Find where the given text appears and provide that cell's center as [x, y] coordinate. 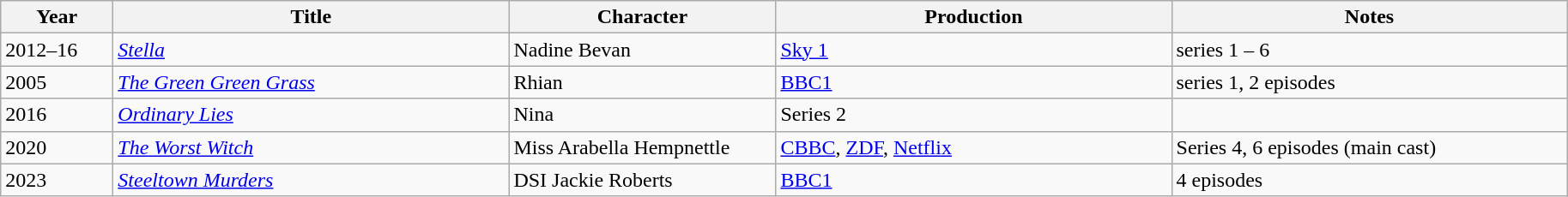
Character [642, 17]
2016 [57, 115]
Rhian [642, 82]
Steeltown Murders [311, 180]
Series 2 [973, 115]
Nina [642, 115]
The Worst Witch [311, 147]
Notes [1370, 17]
series 1 – 6 [1370, 50]
The Green Green Grass [311, 82]
CBBC, ZDF, Netflix [973, 147]
2012–16 [57, 50]
Production [973, 17]
Year [57, 17]
Series 4, 6 episodes (main cast) [1370, 147]
Stella [311, 50]
Miss Arabella Hempnettle [642, 147]
4 episodes [1370, 180]
Sky 1 [973, 50]
Nadine Bevan [642, 50]
series 1, 2 episodes [1370, 82]
Ordinary Lies [311, 115]
Title [311, 17]
DSI Jackie Roberts [642, 180]
2005 [57, 82]
2020 [57, 147]
2023 [57, 180]
